Return the (X, Y) coordinate for the center point of the cell that contains the specified text.  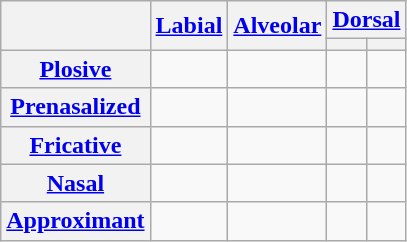
Dorsal (366, 20)
Approximant (76, 221)
Alveolar (278, 26)
Prenasalized (76, 107)
Nasal (76, 183)
Fricative (76, 145)
Plosive (76, 69)
Labial (189, 26)
